Pinpoint the cell where the given text exists, returning its (X, Y) midpoint coordinate. 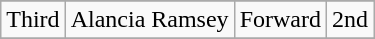
Third (33, 20)
Forward (280, 20)
2nd (350, 20)
Alancia Ramsey (150, 20)
